Capture the cell that displays the provided text and extract its [x, y] central coordinate. 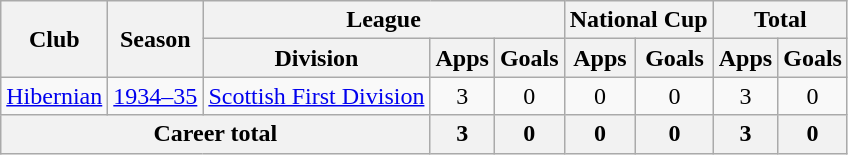
Total [780, 20]
Hibernian [54, 96]
Season [156, 39]
National Cup [638, 20]
1934–35 [156, 96]
League [384, 20]
Division [316, 58]
Scottish First Division [316, 96]
Club [54, 39]
Career total [216, 134]
